Determine the [X, Y] coordinate at the center of the cell enclosing the given text.  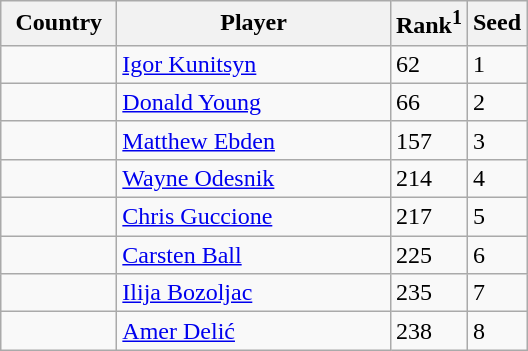
Rank1 [428, 24]
Wayne Odesnik [254, 178]
Amer Delić [254, 331]
Seed [496, 24]
Country [59, 24]
238 [428, 331]
3 [496, 140]
Ilija Bozoljac [254, 293]
Carsten Ball [254, 255]
2 [496, 102]
4 [496, 178]
6 [496, 255]
Chris Guccione [254, 217]
214 [428, 178]
235 [428, 293]
66 [428, 102]
7 [496, 293]
Donald Young [254, 102]
62 [428, 64]
8 [496, 331]
Matthew Ebden [254, 140]
Player [254, 24]
Igor Kunitsyn [254, 64]
1 [496, 64]
157 [428, 140]
225 [428, 255]
217 [428, 217]
5 [496, 217]
